For the text-containing cell, return its midpoint in (x, y) coordinate format. 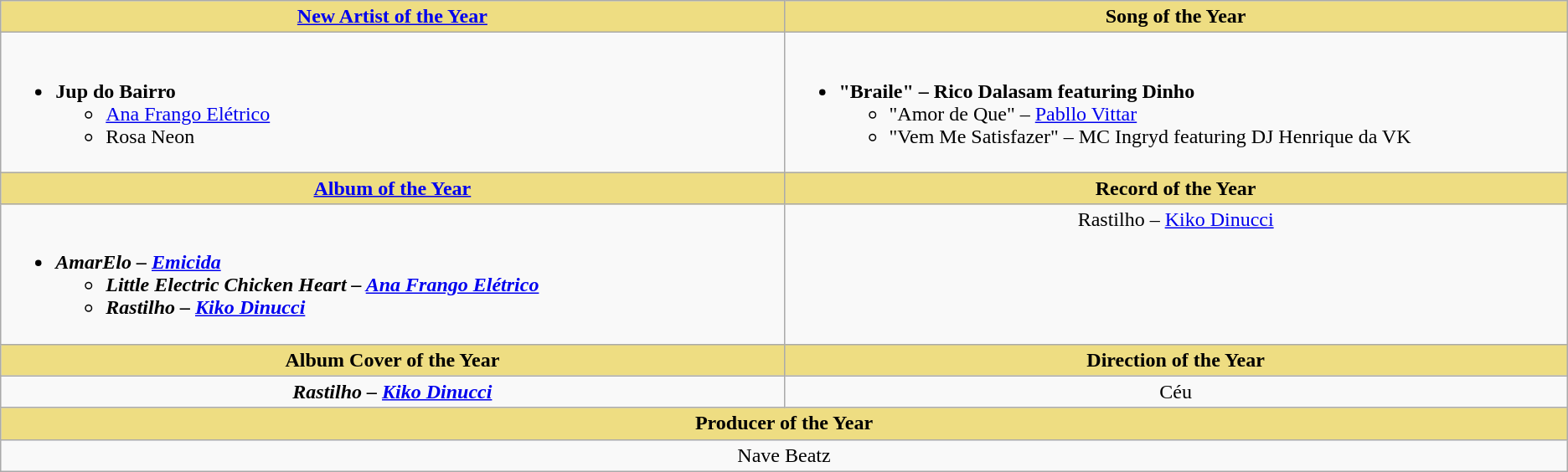
Jup do BairroAna Frango ElétricoRosa Neon (392, 102)
Direction of the Year (1176, 360)
"Braile" – Rico Dalasam featuring Dinho"Amor de Que" – Pabllo Vittar"Vem Me Satisfazer" – MC Ingryd featuring DJ Henrique da VK (1176, 102)
Céu (1176, 392)
Album Cover of the Year (392, 360)
Producer of the Year (784, 423)
Song of the Year (1176, 17)
Record of the Year (1176, 188)
New Artist of the Year (392, 17)
AmarElo – EmicidaLittle Electric Chicken Heart – Ana Frango ElétricoRastilho – Kiko Dinucci (392, 274)
Album of the Year (392, 188)
Nave Beatz (784, 455)
